Find where the given text appears and provide that cell's center as [X, Y] coordinate. 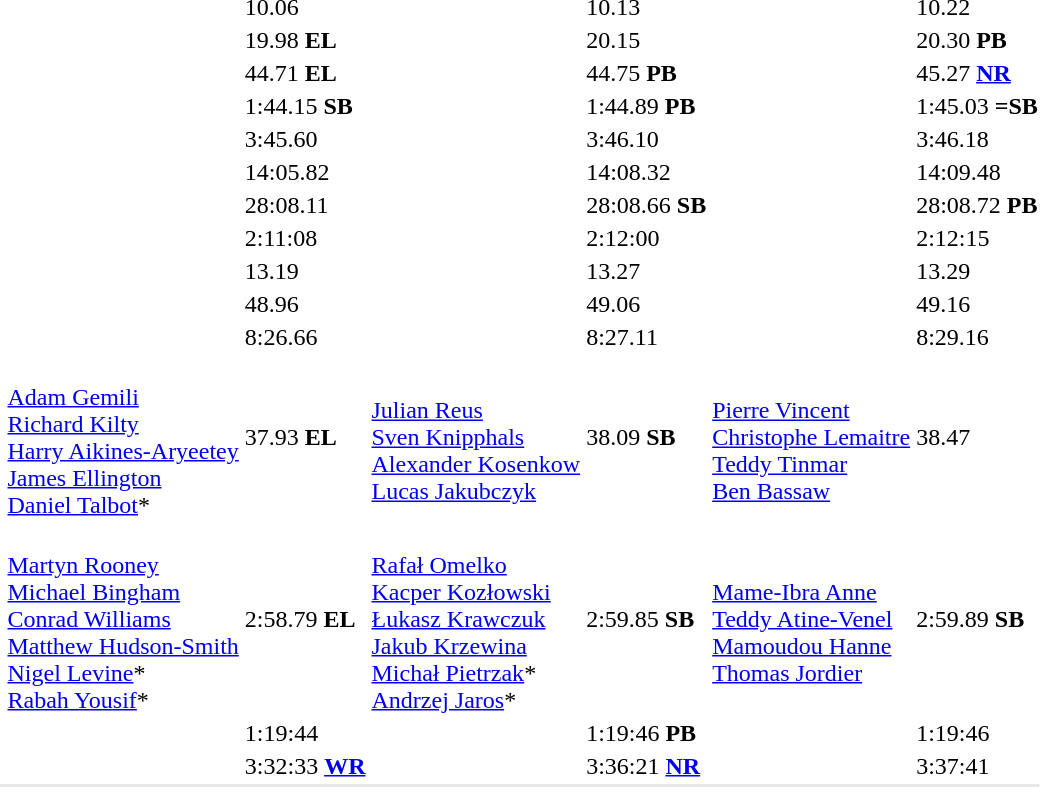
8:29.16 [978, 337]
2:58.79 EL [305, 619]
13.27 [646, 271]
37.93 EL [305, 438]
19.98 EL [305, 40]
Martyn RooneyMichael BinghamConrad WilliamsMatthew Hudson-SmithNigel Levine*Rabah Yousif* [123, 619]
Mame-Ibra AnneTeddy Atine-VenelMamoudou HanneThomas Jordier [812, 619]
14:08.32 [646, 172]
44.75 PB [646, 73]
3:45.60 [305, 139]
3:46.18 [978, 139]
49.06 [646, 304]
14:09.48 [978, 172]
8:27.11 [646, 337]
3:46.10 [646, 139]
1:44.89 PB [646, 106]
2:59.85 SB [646, 619]
1:44.15 SB [305, 106]
Adam GemiliRichard KiltyHarry Aikines-AryeeteyJames EllingtonDaniel Talbot* [123, 438]
13.29 [978, 271]
28:08.66 SB [646, 205]
1:19:46 [978, 733]
20.30 PB [978, 40]
28:08.72 PB [978, 205]
49.16 [978, 304]
44.71 EL [305, 73]
Rafał OmelkoKacper KozłowskiŁukasz KrawczukJakub KrzewinaMichał Pietrzak*Andrzej Jaros* [476, 619]
3:37:41 [978, 766]
3:36:21 NR [646, 766]
Pierre Vincent Christophe Lemaitre Teddy Tinmar Ben Bassaw [812, 438]
Julian ReusSven Knipphals Alexander Kosenkow Lucas Jakubczyk [476, 438]
2:12:00 [646, 238]
1:45.03 =SB [978, 106]
38.47 [978, 438]
38.09 SB [646, 438]
28:08.11 [305, 205]
2:11:08 [305, 238]
48.96 [305, 304]
2:59.89 SB [978, 619]
8:26.66 [305, 337]
1:19:44 [305, 733]
3:32:33 WR [305, 766]
1:19:46 PB [646, 733]
14:05.82 [305, 172]
20.15 [646, 40]
2:12:15 [978, 238]
13.19 [305, 271]
45.27 NR [978, 73]
